Locate the cell with the specified text and output its [x, y] center coordinate. 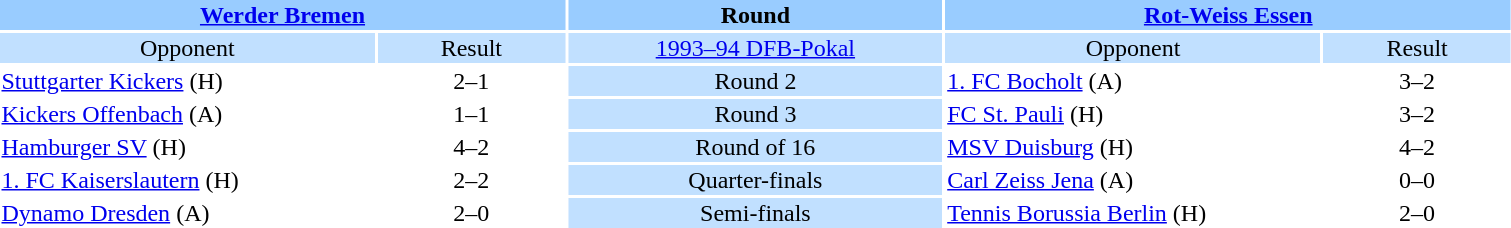
1. FC Bocholt (A) [1134, 81]
Dynamo Dresden (A) [188, 213]
Kickers Offenbach (A) [188, 114]
0–0 [1416, 180]
Werder Bremen [282, 15]
Quarter-finals [756, 180]
Tennis Borussia Berlin (H) [1134, 213]
1–1 [472, 114]
Round of 16 [756, 147]
2–1 [472, 81]
Carl Zeiss Jena (A) [1134, 180]
Round [756, 15]
Round 2 [756, 81]
Hamburger SV (H) [188, 147]
2–2 [472, 180]
Stuttgarter Kickers (H) [188, 81]
Rot-Weiss Essen [1228, 15]
Semi-finals [756, 213]
FC St. Pauli (H) [1134, 114]
1. FC Kaiserslautern (H) [188, 180]
1993–94 DFB-Pokal [756, 48]
MSV Duisburg (H) [1134, 147]
Round 3 [756, 114]
